Provide the [X, Y] coordinate of the cell's center where the given text is located.  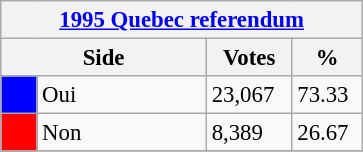
23,067 [249, 95]
26.67 [328, 133]
Oui [122, 95]
Side [104, 58]
% [328, 58]
8,389 [249, 133]
1995 Quebec referendum [182, 20]
Non [122, 133]
Votes [249, 58]
73.33 [328, 95]
